Return (X, Y) of the center of cell containing provided text 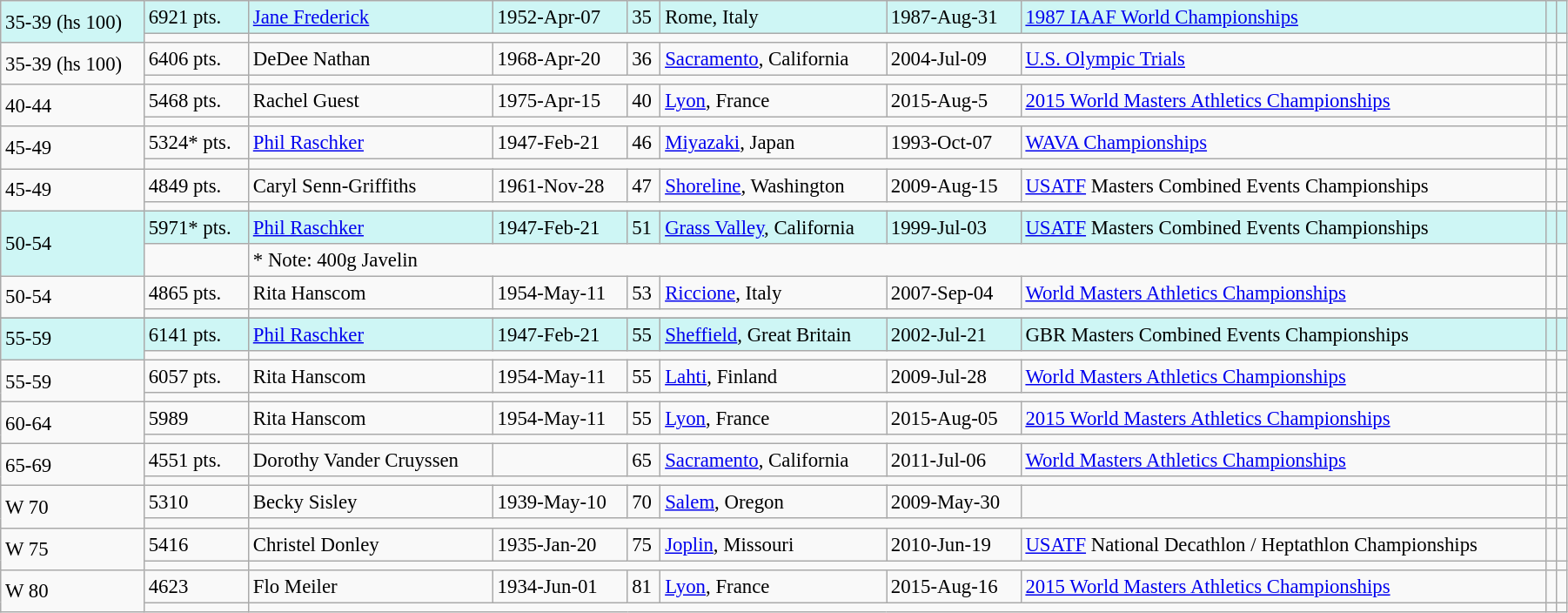
75 (644, 544)
1993-Oct-07 (954, 144)
Shoreline, Washington (774, 185)
Becky Sisley (371, 502)
36 (644, 59)
6406 pts. (196, 59)
DeDee Nathan (371, 59)
65-69 (73, 465)
35 (644, 17)
2009-Jul-28 (954, 376)
W 75 (73, 549)
1935-Jan-20 (560, 544)
Jane Frederick (371, 17)
Caryl Senn-Griffiths (371, 185)
1975-Apr-15 (560, 101)
1968-Apr-20 (560, 59)
40 (644, 101)
USATF National Decathlon / Heptathlon Championships (1283, 544)
Joplin, Missouri (774, 544)
2004-Jul-09 (954, 59)
W 70 (73, 507)
5971* pts. (196, 227)
2009-Aug-15 (954, 185)
46 (644, 144)
5310 (196, 502)
1939-May-10 (560, 502)
W 80 (73, 590)
5324* pts. (196, 144)
2015-Aug-16 (954, 586)
5468 pts. (196, 101)
WAVA Championships (1283, 144)
2015-Aug-05 (954, 419)
Lahti, Finland (774, 376)
Dorothy Vander Cruyssen (371, 461)
6141 pts. (196, 334)
60-64 (73, 423)
1999-Jul-03 (954, 227)
1987-Aug-31 (954, 17)
2015-Aug-5 (954, 101)
Salem, Oregon (774, 502)
1987 IAAF World Championships (1283, 17)
4623 (196, 586)
4551 pts. (196, 461)
4865 pts. (196, 293)
1952-Apr-07 (560, 17)
4849 pts. (196, 185)
U.S. Olympic Trials (1283, 59)
Rome, Italy (774, 17)
40-44 (73, 105)
Rachel Guest (371, 101)
2011-Jul-06 (954, 461)
Riccione, Italy (774, 293)
6921 pts. (196, 17)
Christel Donley (371, 544)
Miyazaki, Japan (774, 144)
2009-May-30 (954, 502)
Sheffield, Great Britain (774, 334)
5416 (196, 544)
2002-Jul-21 (954, 334)
* Note: 400g Javelin (896, 259)
53 (644, 293)
1961-Nov-28 (560, 185)
1934-Jun-01 (560, 586)
6057 pts. (196, 376)
5989 (196, 419)
Grass Valley, California (774, 227)
2010-Jun-19 (954, 544)
Flo Meiler (371, 586)
47 (644, 185)
2007-Sep-04 (954, 293)
65 (644, 461)
81 (644, 586)
70 (644, 502)
GBR Masters Combined Events Championships (1283, 334)
51 (644, 227)
